Return (x, y) of the center of cell containing provided text 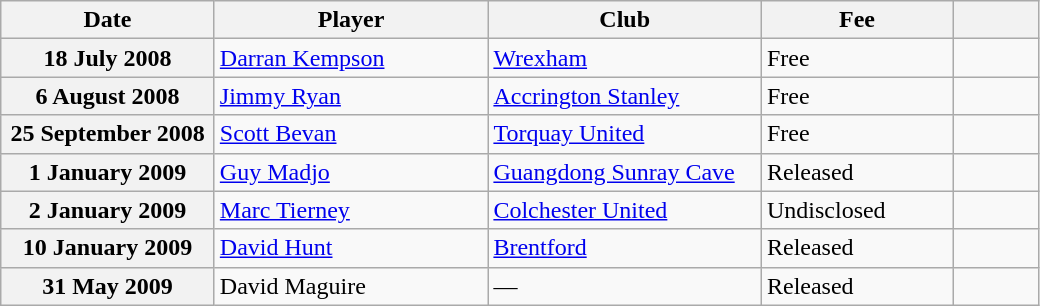
10 January 2009 (108, 248)
Club (625, 20)
Brentford (625, 248)
Guy Madjo (351, 172)
Wrexham (625, 58)
31 May 2009 (108, 286)
Player (351, 20)
Guangdong Sunray Cave (625, 172)
25 September 2008 (108, 134)
1 January 2009 (108, 172)
Darran Kempson (351, 58)
Undisclosed (856, 210)
Torquay United (625, 134)
— (625, 286)
Scott Bevan (351, 134)
Colchester United (625, 210)
Jimmy Ryan (351, 96)
Accrington Stanley (625, 96)
Fee (856, 20)
2 January 2009 (108, 210)
Date (108, 20)
David Hunt (351, 248)
18 July 2008 (108, 58)
David Maguire (351, 286)
Marc Tierney (351, 210)
6 August 2008 (108, 96)
